Determine the [x, y] coordinate at the center of the cell enclosing the given text.  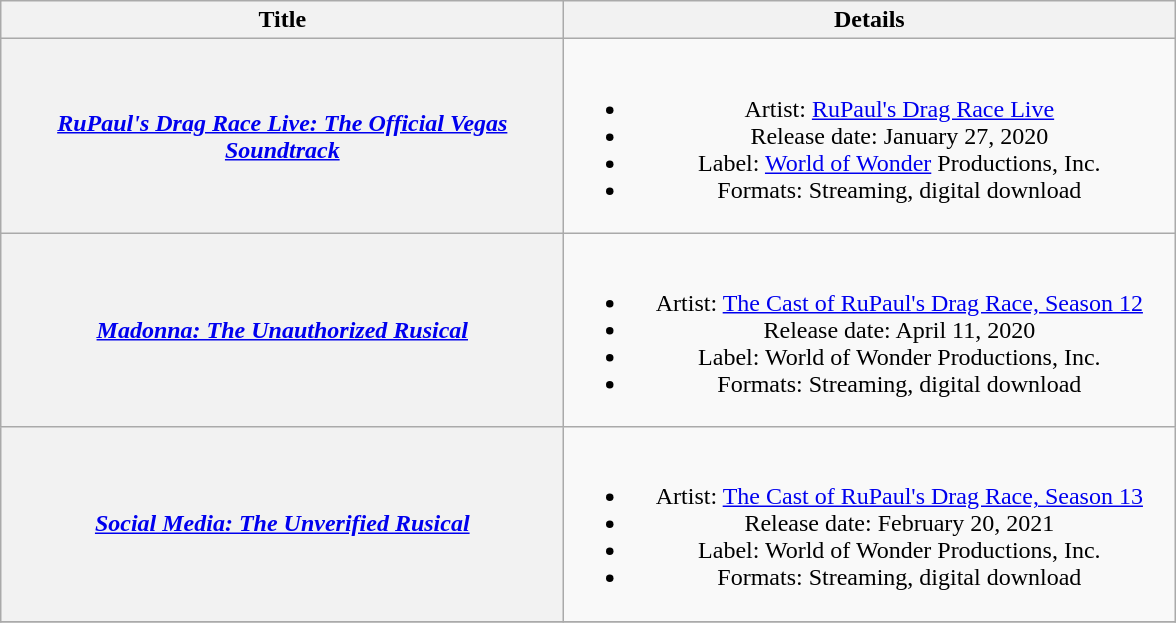
Artist: RuPaul's Drag Race LiveRelease date: January 27, 2020Label: World of Wonder Productions, Inc.Formats: Streaming, digital download [870, 136]
Title [282, 20]
Social Media: The Unverified Rusical [282, 524]
Madonna: The Unauthorized Rusical [282, 330]
Details [870, 20]
RuPaul's Drag Race Live: The Official Vegas Soundtrack [282, 136]
